Identify which cell holds the provided text, then report its (x, y) central coordinate. 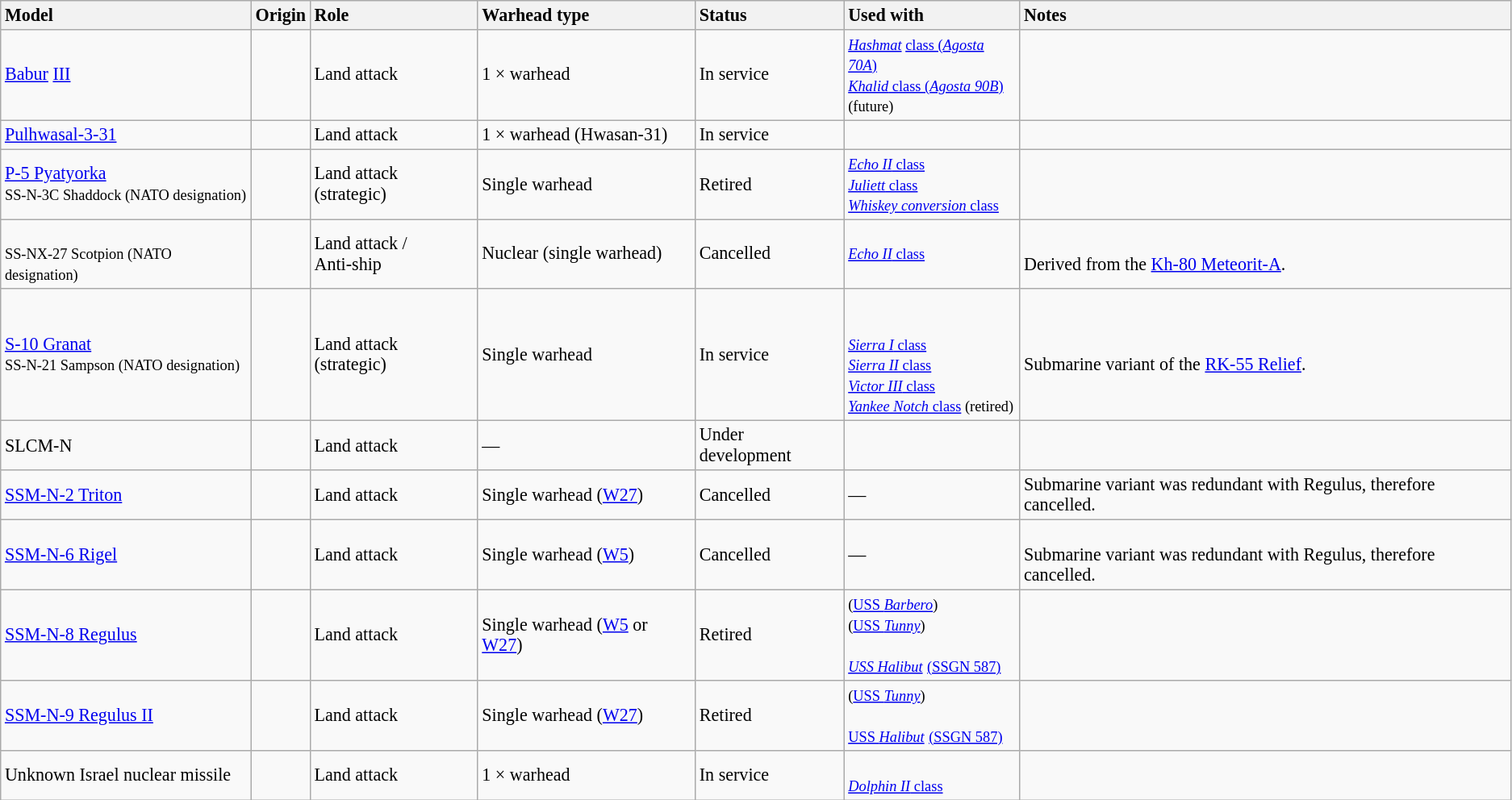
Echo II classJuliett classWhiskey conversion class (932, 184)
Under development (770, 445)
(USS Tunny)USS Halibut (SSGN 587) (932, 715)
Land attack /Anti-ship (394, 253)
Nuclear (single warhead) (586, 253)
Warhead type (586, 15)
(USS Barbero) (USS Tunny)USS Halibut (SSGN 587) (932, 635)
P-5 PyatyorkaSS-N-3C Shaddock (NATO designation) (126, 184)
Sierra I classSierra II classVictor III classYankee Notch class (retired) (932, 355)
SSM-N-9 Regulus II (126, 715)
SSM-N-2 Triton (126, 495)
Model (126, 15)
Babur III (126, 74)
Pulhwasal-3-31 (126, 135)
Dolphin II class (932, 774)
SSM-N-8 Regulus (126, 635)
S-10 GranatSS-N-21 Sampson (NATO designation) (126, 355)
Submarine variant of the RK-55 Relief. (1265, 355)
Derived from the Kh-80 Meteorit-A. (1265, 253)
Used with (932, 15)
Single warhead (W5 or W27) (586, 635)
SLCM-N (126, 445)
Hashmat class (Agosta 70A)Khalid class (Agosta 90B) (future) (932, 74)
Echo II class (932, 253)
Single warhead (W5) (586, 555)
1 × warhead (Hwasan-31) (586, 135)
SSM-N-6 Rigel (126, 555)
Origin (281, 15)
Unknown Israel nuclear missile (126, 774)
Notes (1265, 15)
Status (770, 15)
SS-NX-27 Scotpion (NATO designation) (126, 253)
Role (394, 15)
